Determine the [X, Y] coordinate at the center of the cell enclosing the given text.  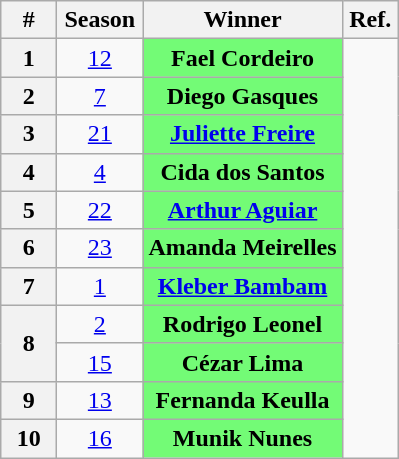
Arthur Aguiar [242, 210]
Fernanda Keulla [242, 400]
Munik Nunes [242, 438]
9 [29, 400]
Season [100, 20]
12 [100, 58]
16 [100, 438]
Cida dos Santos [242, 172]
# [29, 20]
10 [29, 438]
6 [29, 248]
Rodrigo Leonel [242, 324]
Ref. [370, 20]
Fael Cordeiro [242, 58]
5 [29, 210]
22 [100, 210]
13 [100, 400]
8 [29, 343]
Diego Gasques [242, 96]
23 [100, 248]
21 [100, 134]
Cézar Lima [242, 362]
3 [29, 134]
Amanda Meirelles [242, 248]
Winner [242, 20]
15 [100, 362]
Kleber Bambam [242, 286]
Juliette Freire [242, 134]
